Pinpoint the cell where the given text exists, returning its (X, Y) midpoint coordinate. 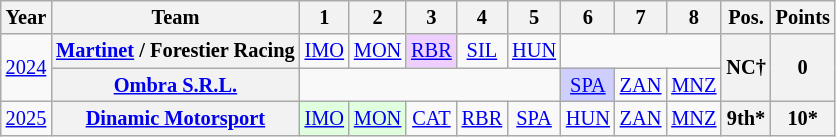
0 (803, 68)
NC† (746, 68)
SIL (482, 51)
Martinet / Forestier Racing (175, 51)
Team (175, 17)
8 (694, 17)
CAT (431, 118)
4 (482, 17)
9th* (746, 118)
Year (26, 17)
10* (803, 118)
Pos. (746, 17)
2025 (26, 118)
5 (534, 17)
2 (378, 17)
2024 (26, 68)
3 (431, 17)
7 (641, 17)
Dinamic Motorsport (175, 118)
1 (324, 17)
Points (803, 17)
Ombra S.R.L. (175, 85)
6 (588, 17)
